From the cell containing the given text, extract its center point as (x, y) coordinate. 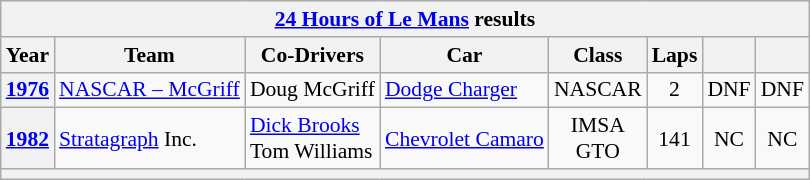
Stratagraph Inc. (150, 138)
Chevrolet Camaro (464, 138)
NASCAR – McGriff (150, 90)
Dodge Charger (464, 90)
24 Hours of Le Mans results (405, 19)
Doug McGriff (312, 90)
IMSAGTO (598, 138)
NASCAR (598, 90)
141 (675, 138)
Team (150, 55)
1982 (28, 138)
Year (28, 55)
1976 (28, 90)
2 (675, 90)
Laps (675, 55)
Co-Drivers (312, 55)
Class (598, 55)
Car (464, 55)
Dick Brooks Tom Williams (312, 138)
